Capture the cell that displays the provided text and extract its [X, Y] central coordinate. 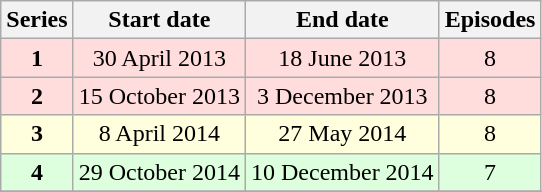
Series [37, 20]
10 December 2014 [342, 172]
End date [342, 20]
2 [37, 96]
4 [37, 172]
3 December 2013 [342, 96]
30 April 2013 [159, 58]
18 June 2013 [342, 58]
27 May 2014 [342, 134]
7 [490, 172]
Episodes [490, 20]
3 [37, 134]
8 April 2014 [159, 134]
29 October 2014 [159, 172]
15 October 2013 [159, 96]
1 [37, 58]
Start date [159, 20]
